Return [x, y] of the center of cell containing provided text 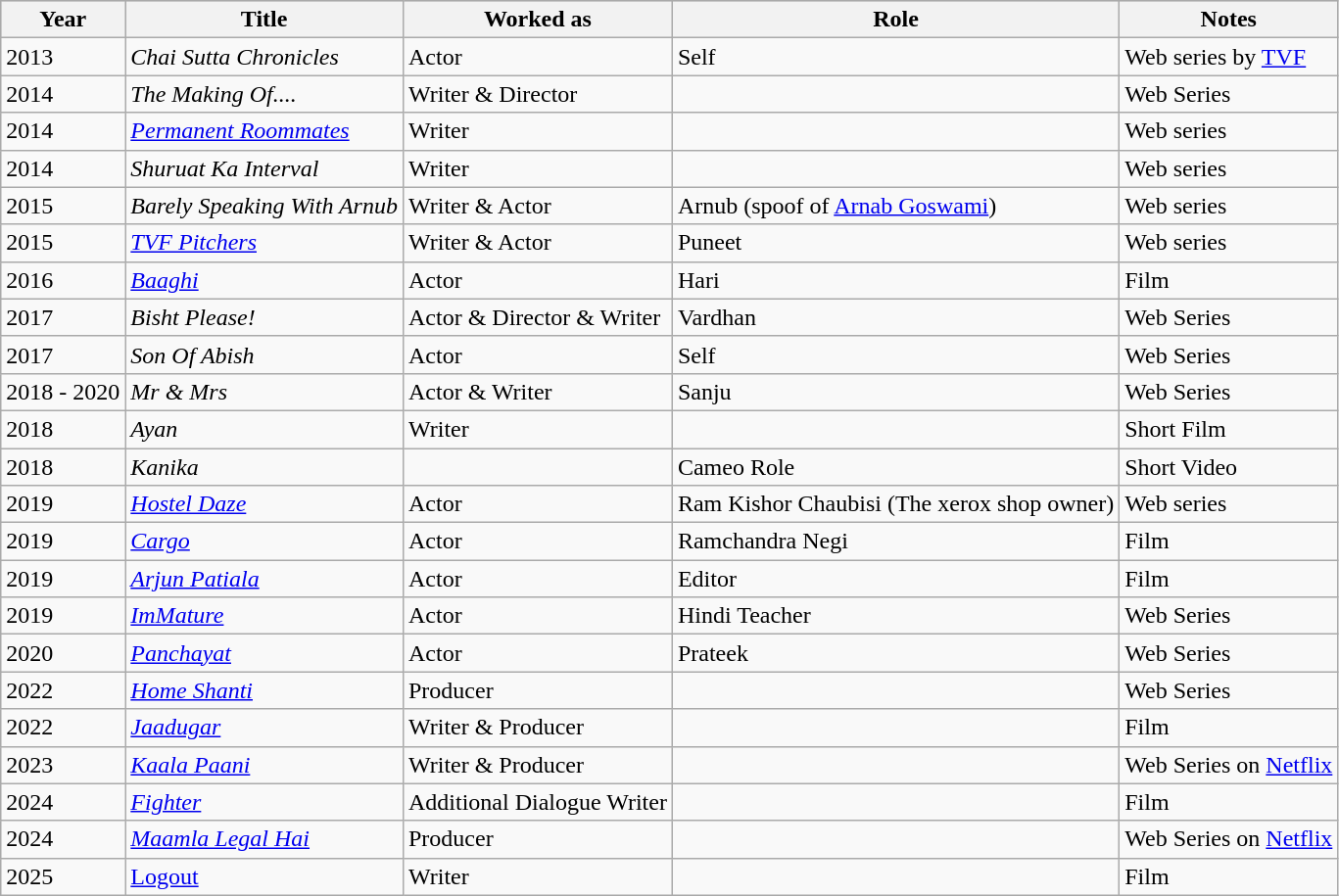
Logout [264, 876]
Notes [1228, 20]
Ayan [264, 429]
Title [264, 20]
Actor & Director & Writer [537, 317]
Fighter [264, 802]
Vardhan [895, 317]
TVF Pitchers [264, 243]
2018 - 2020 [63, 392]
Hostel Daze [264, 504]
The Making Of.... [264, 94]
Cameo Role [895, 467]
Son Of Abish [264, 354]
Short Video [1228, 467]
Kanika [264, 467]
Role [895, 20]
Worked as [537, 20]
Additional Dialogue Writer [537, 802]
Chai Sutta Chronicles [264, 57]
Ramchandra Negi [895, 542]
2013 [63, 57]
Web series by TVF [1228, 57]
Arnub (spoof of Arnab Goswami) [895, 206]
Short Film [1228, 429]
Puneet [895, 243]
Writer & Director [537, 94]
Arjun Patiala [264, 579]
Hindi Teacher [895, 616]
Year [63, 20]
Maamla Legal Hai [264, 839]
Permanent Roommates [264, 131]
Editor [895, 579]
2020 [63, 653]
Baaghi [264, 280]
Bisht Please! [264, 317]
2023 [63, 765]
Kaala Paani [264, 765]
Actor & Writer [537, 392]
Sanju [895, 392]
Home Shanti [264, 690]
Mr & Mrs [264, 392]
Panchayat [264, 653]
Jaadugar [264, 728]
Shuruat Ka Interval [264, 168]
Barely Speaking With Arnub [264, 206]
Prateek [895, 653]
2016 [63, 280]
2025 [63, 876]
ImMature [264, 616]
Hari [895, 280]
Ram Kishor Chaubisi (The xerox shop owner) [895, 504]
Cargo [264, 542]
